Scan for the cell matching the given text and deliver its (x, y) coordinate at center. 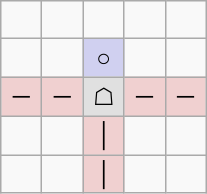
○ (104, 58)
☖ (104, 97)
